From the cell containing the given text, extract its center point as [X, Y] coordinate. 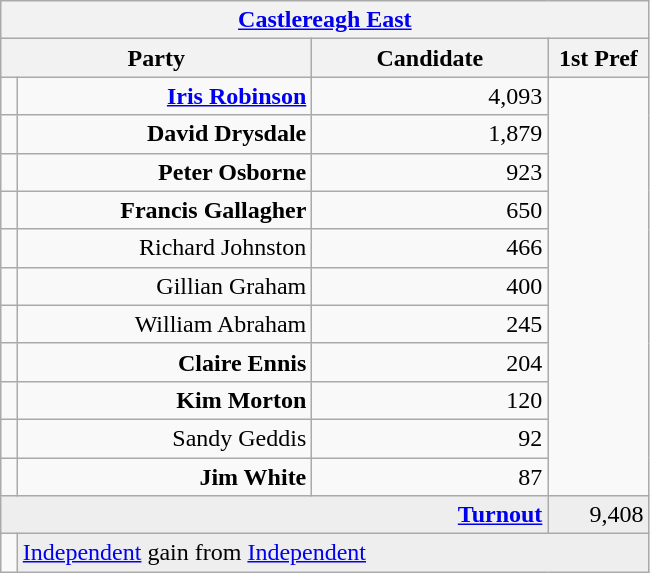
Turnout [274, 515]
Iris Robinson [164, 96]
4,093 [430, 96]
92 [430, 438]
1st Pref [598, 58]
204 [430, 362]
245 [430, 324]
Richard Johnston [164, 248]
923 [430, 172]
David Drysdale [164, 134]
Francis Gallagher [164, 210]
Independent gain from Independent [333, 553]
400 [430, 286]
William Abraham [164, 324]
466 [430, 248]
650 [430, 210]
Claire Ennis [164, 362]
120 [430, 400]
Castlereagh East [325, 20]
Kim Morton [164, 400]
Candidate [430, 58]
Sandy Geddis [164, 438]
1,879 [430, 134]
Party [156, 58]
Jim White [164, 477]
9,408 [598, 515]
87 [430, 477]
Gillian Graham [164, 286]
Peter Osborne [164, 172]
